Extract the [X, Y] coordinate from the center of the cell holding the provided text.  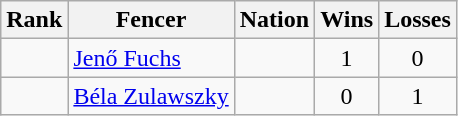
Rank [34, 20]
Jenő Fuchs [151, 58]
Béla Zulawszky [151, 96]
Losses [418, 20]
Wins [347, 20]
Fencer [151, 20]
Nation [274, 20]
